Identify which cell holds the provided text, then report its [x, y] central coordinate. 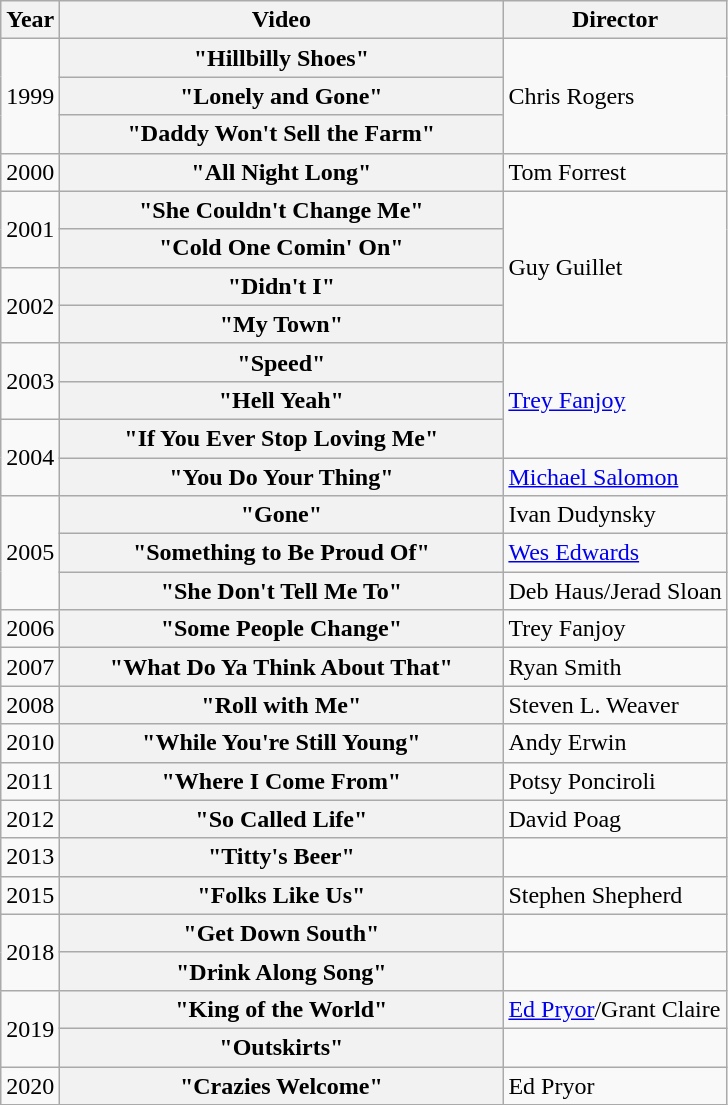
Stephen Shepherd [615, 895]
"All Night Long" [282, 172]
"Some People Change" [282, 629]
2004 [30, 457]
Ed Pryor/Grant Claire [615, 1009]
2019 [30, 1028]
"You Do Your Thing" [282, 477]
"Outskirts" [282, 1047]
"Roll with Me" [282, 705]
Potsy Ponciroli [615, 781]
2005 [30, 553]
"Where I Come From" [282, 781]
"Get Down South" [282, 933]
"Didn't I" [282, 286]
David Poag [615, 819]
"Folks Like Us" [282, 895]
2018 [30, 952]
Steven L. Weaver [615, 705]
Ed Pryor [615, 1085]
"She Couldn't Change Me" [282, 210]
Video [282, 20]
Ivan Dudynsky [615, 515]
"While You're Still Young" [282, 743]
Ryan Smith [615, 667]
"If You Ever Stop Loving Me" [282, 438]
2002 [30, 305]
"She Don't Tell Me To" [282, 591]
"Hell Yeah" [282, 400]
2007 [30, 667]
"Hillbilly Shoes" [282, 58]
"Lonely and Gone" [282, 96]
"Titty's Beer" [282, 857]
2001 [30, 229]
2013 [30, 857]
"Daddy Won't Sell the Farm" [282, 134]
2006 [30, 629]
Wes Edwards [615, 553]
Michael Salomon [615, 477]
2010 [30, 743]
"Something to Be Proud Of" [282, 553]
Guy Guillet [615, 267]
Deb Haus/Jerad Sloan [615, 591]
2020 [30, 1085]
2012 [30, 819]
"So Called Life" [282, 819]
2011 [30, 781]
Director [615, 20]
1999 [30, 96]
"Cold One Comin' On" [282, 248]
Tom Forrest [615, 172]
"What Do Ya Think About That" [282, 667]
2003 [30, 381]
Chris Rogers [615, 96]
"King of the World" [282, 1009]
2008 [30, 705]
"Gone" [282, 515]
2000 [30, 172]
"Speed" [282, 362]
"My Town" [282, 324]
"Drink Along Song" [282, 971]
"Crazies Welcome" [282, 1085]
2015 [30, 895]
Andy Erwin [615, 743]
Year [30, 20]
